Determine the (X, Y) coordinate at the center of the cell enclosing the given text.  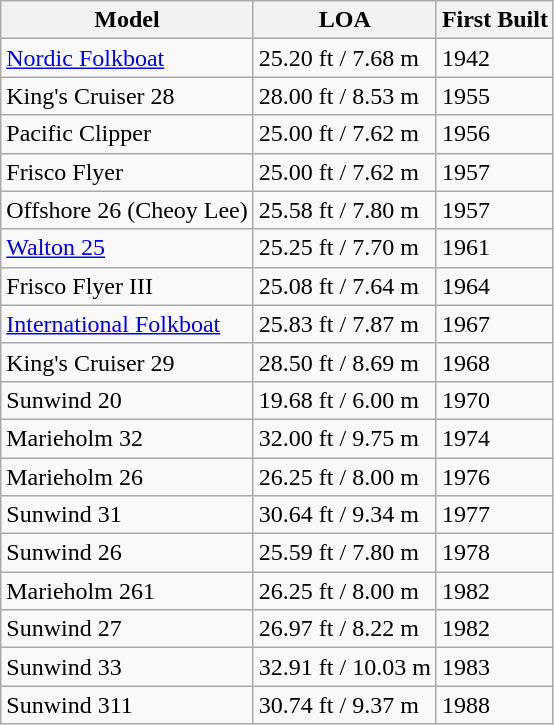
25.58 ft / 7.80 m (344, 210)
First Built (494, 20)
King's Cruiser 28 (128, 96)
1978 (494, 553)
26.97 ft / 8.22 m (344, 629)
25.83 ft / 7.87 m (344, 324)
1956 (494, 134)
Walton 25 (128, 248)
Sunwind 27 (128, 629)
Sunwind 311 (128, 705)
1964 (494, 286)
32.91 ft / 10.03 m (344, 667)
Model (128, 20)
1967 (494, 324)
1976 (494, 477)
1983 (494, 667)
1961 (494, 248)
25.20 ft / 7.68 m (344, 58)
Marieholm 26 (128, 477)
Frisco Flyer III (128, 286)
30.64 ft / 9.34 m (344, 515)
Sunwind 31 (128, 515)
Nordic Folkboat (128, 58)
30.74 ft / 9.37 m (344, 705)
1968 (494, 362)
1974 (494, 438)
Marieholm 261 (128, 591)
Pacific Clipper (128, 134)
25.59 ft / 7.80 m (344, 553)
Offshore 26 (Cheoy Lee) (128, 210)
LOA (344, 20)
19.68 ft / 6.00 m (344, 400)
28.50 ft / 8.69 m (344, 362)
1955 (494, 96)
1970 (494, 400)
King's Cruiser 29 (128, 362)
1977 (494, 515)
Marieholm 32 (128, 438)
25.08 ft / 7.64 m (344, 286)
28.00 ft / 8.53 m (344, 96)
Sunwind 33 (128, 667)
Frisco Flyer (128, 172)
1988 (494, 705)
32.00 ft / 9.75 m (344, 438)
Sunwind 26 (128, 553)
25.25 ft / 7.70 m (344, 248)
Sunwind 20 (128, 400)
International Folkboat (128, 324)
1942 (494, 58)
